For the text-containing cell, return its midpoint in [X, Y] coordinate format. 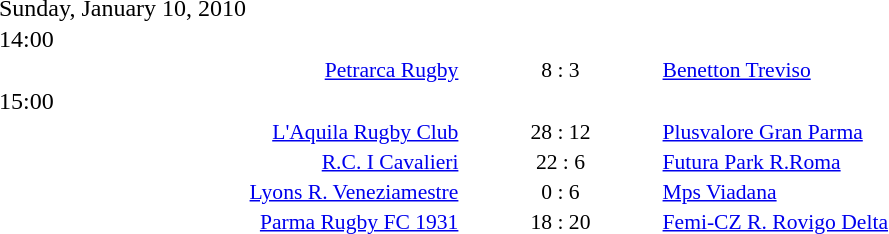
28 : 12 [560, 132]
0 : 6 [560, 192]
8 : 3 [560, 70]
22 : 6 [560, 162]
